Return the [x, y] coordinate for the center point of the cell that contains the specified text.  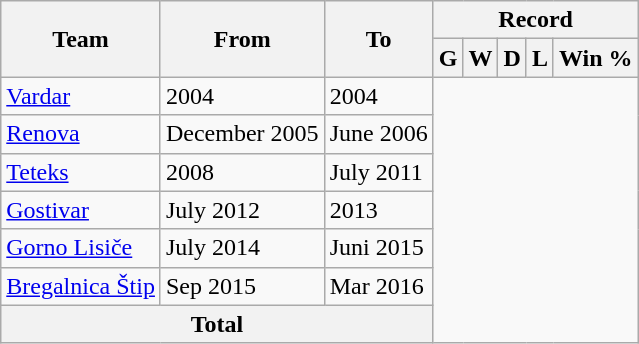
Win % [596, 58]
December 2005 [242, 134]
Record [536, 20]
2008 [242, 172]
July 2012 [242, 210]
From [242, 39]
Total [217, 324]
2013 [378, 210]
July 2011 [378, 172]
G [448, 58]
July 2014 [242, 248]
Team [81, 39]
June 2006 [378, 134]
Juni 2015 [378, 248]
Sep 2015 [242, 286]
W [480, 58]
Teteks [81, 172]
Gostivar [81, 210]
Vardar [81, 96]
Gorno Lisiče [81, 248]
To [378, 39]
D [512, 58]
Renova [81, 134]
Bregalnica Štip [81, 286]
L [540, 58]
Mar 2016 [378, 286]
